Scan for the cell matching the given text and deliver its (X, Y) coordinate at center. 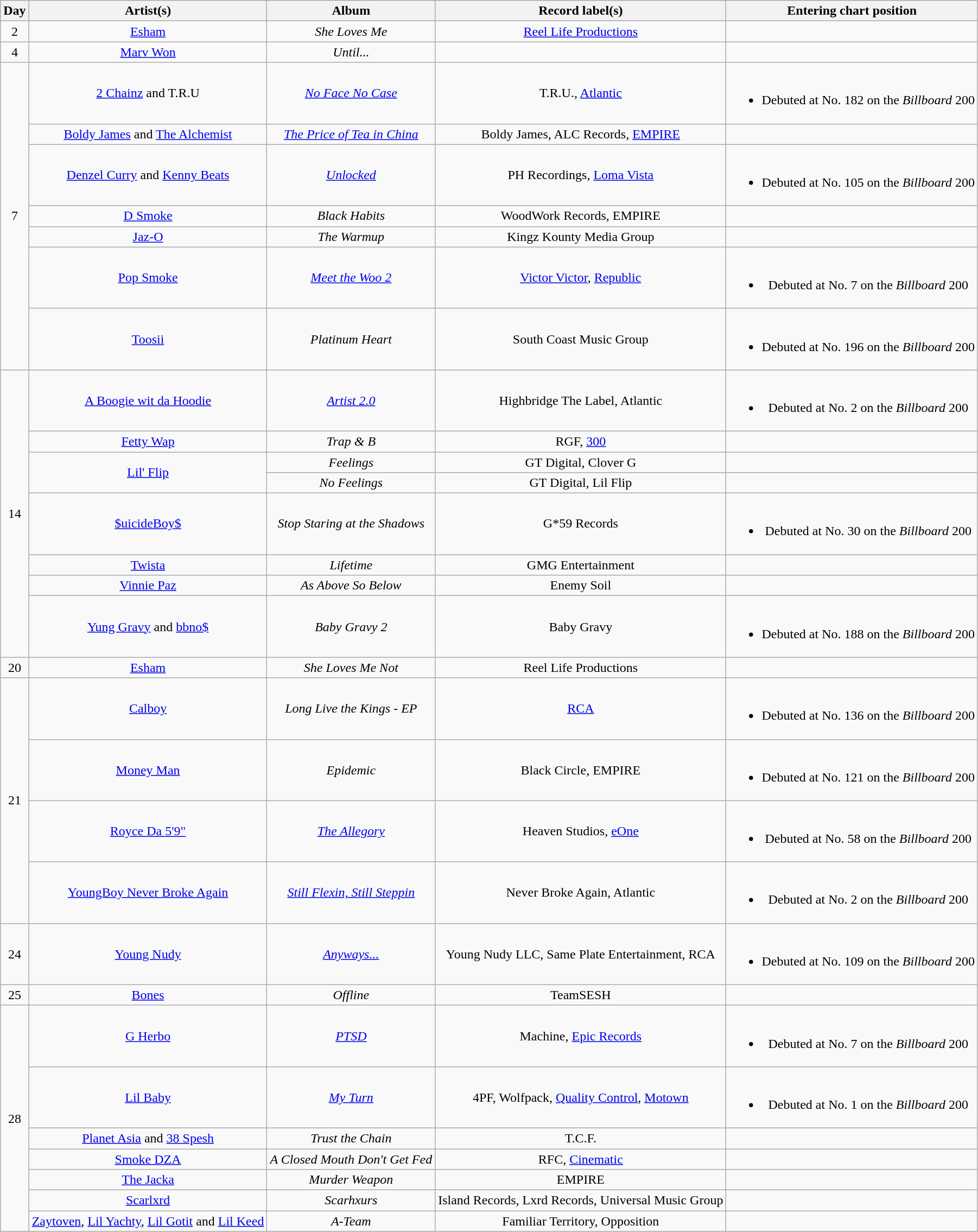
Royce Da 5'9" (148, 831)
Debuted at No. 30 on the Billboard 200 (852, 524)
WoodWork Records, EMPIRE (581, 216)
Record label(s) (581, 11)
Enemy Soil (581, 586)
Artist(s) (148, 11)
Meet the Woo 2 (351, 278)
Baby Gravy (581, 626)
Bones (148, 995)
Debuted at No. 58 on the Billboard 200 (852, 831)
Debuted at No. 121 on the Billboard 200 (852, 770)
GMG Entertainment (581, 565)
Vinnie Paz (148, 586)
Debuted at No. 105 on the Billboard 200 (852, 175)
Lil' Flip (148, 472)
The Warmup (351, 237)
Heaven Studios, eOne (581, 831)
25 (15, 995)
T.C.F. (581, 1138)
Young Nudy (148, 954)
As Above So Below (351, 586)
G Herbo (148, 1036)
No Feelings (351, 483)
Zaytoven, Lil Yachty, Lil Gotit and Lil Keed (148, 1221)
Debuted at No. 196 on the Billboard 200 (852, 339)
Lil Baby (148, 1097)
Pop Smoke (148, 278)
Denzel Curry and Kenny Beats (148, 175)
Album (351, 11)
Toosii (148, 339)
Black Habits (351, 216)
PH Recordings, Loma Vista (581, 175)
Baby Gravy 2 (351, 626)
Young Nudy LLC, Same Plate Entertainment, RCA (581, 954)
Day (15, 11)
YoungBoy Never Broke Again (148, 892)
GT Digital, Clover G (581, 462)
Unlocked (351, 175)
Planet Asia and 38 Spesh (148, 1138)
No Face No Case (351, 93)
South Coast Music Group (581, 339)
Familiar Territory, Opposition (581, 1221)
A Boogie wit da Hoodie (148, 401)
21 (15, 801)
T.R.U., Atlantic (581, 93)
24 (15, 954)
Debuted at No. 1 on the Billboard 200 (852, 1097)
Long Live the Kings - EP (351, 709)
RGF, 300 (581, 441)
G*59 Records (581, 524)
Black Circle, EMPIRE (581, 770)
Money Man (148, 770)
Boldy James and The Alchemist (148, 134)
Smoke DZA (148, 1159)
Highbridge The Label, Atlantic (581, 401)
A-Team (351, 1221)
A Closed Mouth Don't Get Fed (351, 1159)
PTSD (351, 1036)
Debuted at No. 136 on the Billboard 200 (852, 709)
She Loves Me Not (351, 668)
Artist 2.0 (351, 401)
TeamSESH (581, 995)
Scarhxurs (351, 1201)
14 (15, 513)
RFC, Cinematic (581, 1159)
Debuted at No. 182 on the Billboard 200 (852, 93)
7 (15, 216)
Fetty Wap (148, 441)
Kingz Kounty Media Group (581, 237)
My Turn (351, 1097)
The Price of Tea in China (351, 134)
4 (15, 52)
Lifetime (351, 565)
Yung Gravy and bbno$ (148, 626)
Boldy James, ALC Records, EMPIRE (581, 134)
2 (15, 31)
She Loves Me (351, 31)
Jaz-O (148, 237)
Feelings (351, 462)
GT Digital, Lil Flip (581, 483)
Machine, Epic Records (581, 1036)
Twista (148, 565)
Anyways... (351, 954)
The Allegory (351, 831)
Victor Victor, Republic (581, 278)
Scarlxrd (148, 1201)
Trap & B (351, 441)
4PF, Wolfpack, Quality Control, Motown (581, 1097)
Until... (351, 52)
D Smoke (148, 216)
20 (15, 668)
Island Records, Lxrd Records, Universal Music Group (581, 1201)
Platinum Heart (351, 339)
Marv Won (148, 52)
Calboy (148, 709)
Trust the Chain (351, 1138)
RCA (581, 709)
Still Flexin, Still Steppin (351, 892)
Offline (351, 995)
Debuted at No. 188 on the Billboard 200 (852, 626)
The Jacka (148, 1180)
Stop Staring at the Shadows (351, 524)
$uicideBoy$ (148, 524)
Never Broke Again, Atlantic (581, 892)
Entering chart position (852, 11)
28 (15, 1118)
Epidemic (351, 770)
Debuted at No. 109 on the Billboard 200 (852, 954)
EMPIRE (581, 1180)
Murder Weapon (351, 1180)
2 Chainz and T.R.U (148, 93)
